Capture the cell that displays the provided text and extract its [x, y] central coordinate. 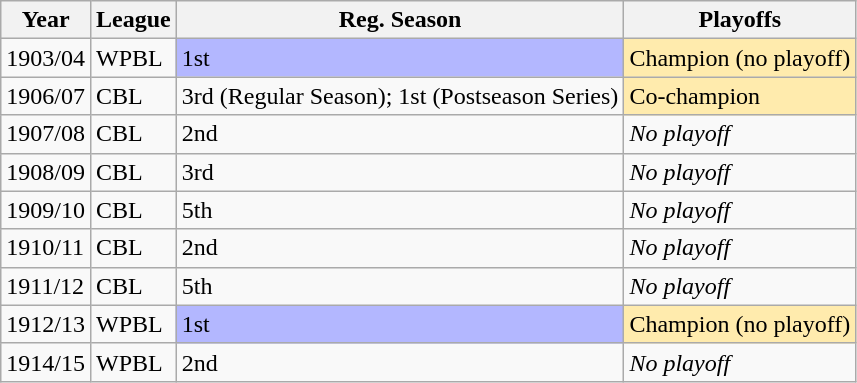
1911/12 [46, 286]
1912/13 [46, 324]
Year [46, 20]
Co-champion [740, 96]
1910/11 [46, 248]
1906/07 [46, 96]
Reg. Season [400, 20]
1907/08 [46, 134]
1909/10 [46, 210]
3rd (Regular Season); 1st (Postseason Series) [400, 96]
1903/04 [46, 58]
3rd [400, 172]
League [133, 20]
1914/15 [46, 362]
1908/09 [46, 172]
Playoffs [740, 20]
